Determine the (x, y) coordinate at the center of the cell enclosing the given text.  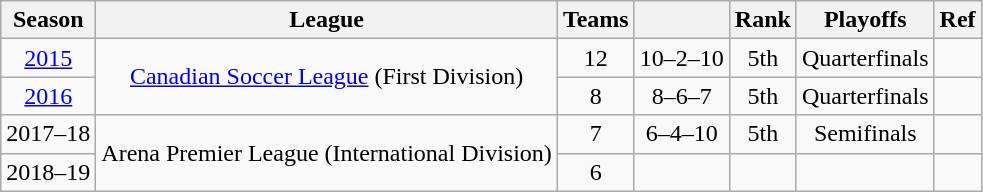
Teams (596, 20)
12 (596, 58)
10–2–10 (682, 58)
2015 (48, 58)
2016 (48, 96)
Semifinals (865, 134)
8–6–7 (682, 96)
2018–19 (48, 172)
6 (596, 172)
Season (48, 20)
2017–18 (48, 134)
6–4–10 (682, 134)
Ref (958, 20)
Arena Premier League (International Division) (327, 153)
Canadian Soccer League (First Division) (327, 77)
Playoffs (865, 20)
7 (596, 134)
8 (596, 96)
League (327, 20)
Rank (762, 20)
